Return the [X, Y] coordinate for the center point of the cell that contains the specified text.  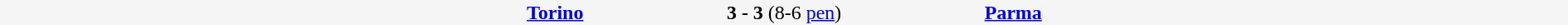
Parma [1275, 12]
3 - 3 (8-6 pen) [784, 12]
Torino [293, 12]
